Determine the [X, Y] coordinate at the center of the cell enclosing the given text.  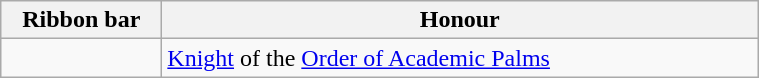
Ribbon bar [82, 20]
Knight of the Order of Academic Palms [460, 58]
Honour [460, 20]
